Find where the given text appears and provide that cell's center as (x, y) coordinate. 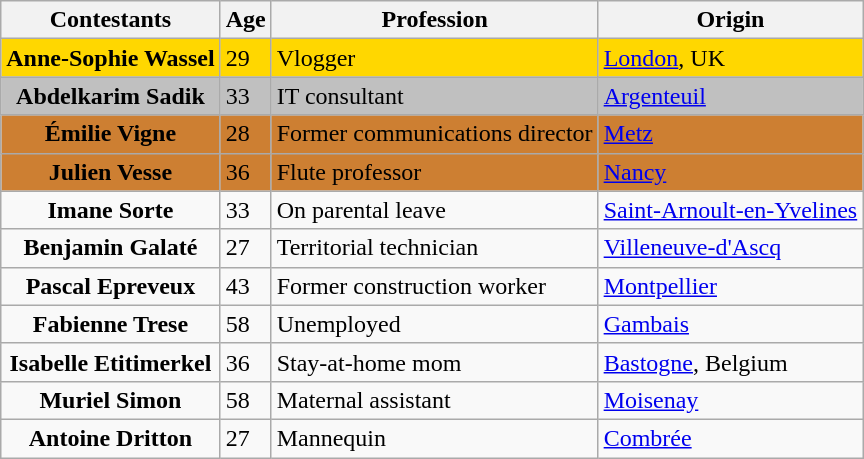
Saint-Arnoult-en-Yvelines (730, 210)
Julien Vesse (110, 172)
Moisenay (730, 400)
Pascal Epreveux (110, 286)
Origin (730, 20)
London, UK (730, 58)
Muriel Simon (110, 400)
Gambais (730, 324)
Flute professor (434, 172)
Montpellier (730, 286)
Unemployed (434, 324)
Imane Sorte (110, 210)
IT consultant (434, 96)
Combrée (730, 438)
Profession (434, 20)
Maternal assistant (434, 400)
Antoine Dritton (110, 438)
Anne-Sophie Wassel (110, 58)
Argenteuil (730, 96)
On parental leave (434, 210)
Fabienne Trese (110, 324)
43 (246, 286)
Émilie Vigne (110, 134)
Villeneuve-d'Ascq (730, 248)
Bastogne, Belgium (730, 362)
Former construction worker (434, 286)
Stay-at-home mom (434, 362)
Isabelle Etitimerkel (110, 362)
Abdelkarim Sadik (110, 96)
29 (246, 58)
Nancy (730, 172)
28 (246, 134)
Former communications director (434, 134)
Age (246, 20)
Vlogger (434, 58)
Benjamin Galaté (110, 248)
Metz (730, 134)
Contestants (110, 20)
Territorial technician (434, 248)
Mannequin (434, 438)
